Locate the cell with the specified text and output its [X, Y] center coordinate. 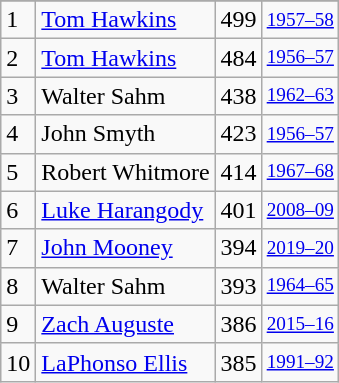
385 [238, 362]
4 [18, 134]
LaPhonso Ellis [126, 362]
423 [238, 134]
1967–68 [300, 172]
Luke Harangody [126, 210]
393 [238, 286]
Robert Whitmore [126, 172]
Zach Auguste [126, 324]
3 [18, 96]
7 [18, 248]
401 [238, 210]
1962–63 [300, 96]
394 [238, 248]
2015–16 [300, 324]
8 [18, 286]
386 [238, 324]
2008–09 [300, 210]
1964–65 [300, 286]
10 [18, 362]
484 [238, 58]
2 [18, 58]
5 [18, 172]
414 [238, 172]
2019–20 [300, 248]
John Mooney [126, 248]
1957–58 [300, 20]
9 [18, 324]
John Smyth [126, 134]
438 [238, 96]
1 [18, 20]
499 [238, 20]
6 [18, 210]
1991–92 [300, 362]
